Identify which cell holds the provided text, then report its [X, Y] central coordinate. 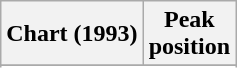
Peakposition [189, 34]
Chart (1993) [72, 34]
